Capture the cell that displays the provided text and extract its [x, y] central coordinate. 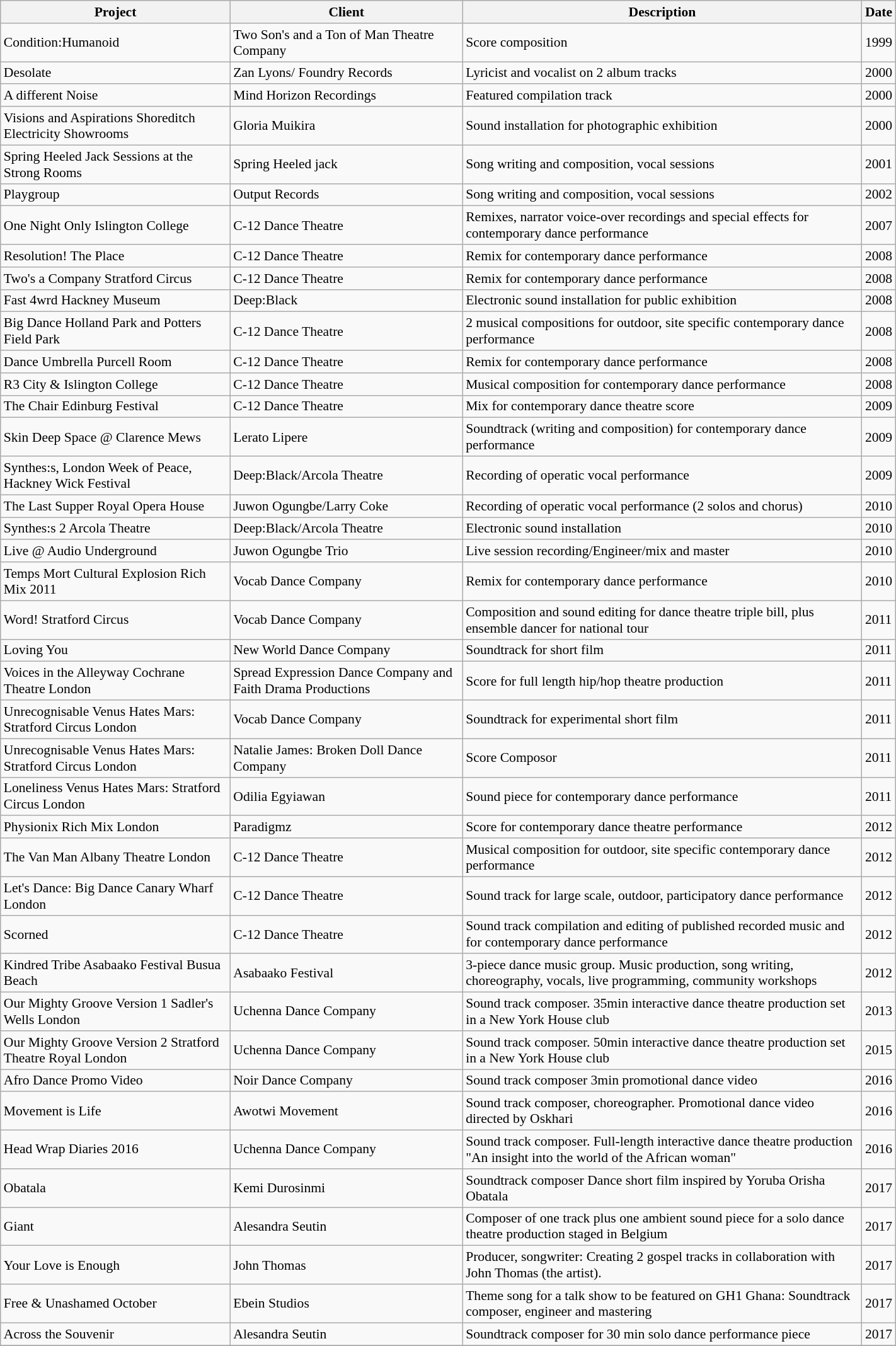
Your Love is Enough [115, 1265]
Kemi Durosinmi [347, 1188]
New World Dance Company [347, 650]
Live session recording/Engineer/mix and master [662, 551]
Movement is Life [115, 1112]
Recording of operatic vocal performance (2 solos and chorus) [662, 506]
Composition and sound editing for dance theatre triple bill, plus ensemble dancer for national tour [662, 620]
Across the Souvenir [115, 1334]
Electronic sound installation [662, 529]
Client [347, 12]
Obatala [115, 1188]
Skin Deep Space @ Clarence Mews [115, 437]
Natalie James: Broken Doll Dance Company [347, 757]
2 musical compositions for outdoor, site specific contemporary dance performance [662, 331]
Free & Unashamed October [115, 1303]
Asabaako Festival [347, 973]
Visions and Aspirations Shoreditch Electricity Showrooms [115, 126]
Our Mighty Groove Version 1 Sadler's Wells London [115, 1012]
Afro Dance Promo Video [115, 1081]
3-piece dance music group. Music production, song writing, choreography, vocals, live programming, community workshops [662, 973]
The Chair Edinburg Festival [115, 406]
R3 City & Islington College [115, 384]
Featured compilation track [662, 96]
Awotwi Movement [347, 1112]
Sound track for large scale, outdoor, participatory dance performance [662, 896]
Composer of one track plus one ambient sound piece for a solo dance theatre production staged in Belgium [662, 1226]
Soundtrack composer for 30 min solo dance performance piece [662, 1334]
Ebein Studios [347, 1303]
One Night Only Islington College [115, 226]
Sound piece for contemporary dance performance [662, 797]
Kindred Tribe Asabaako Festival Busua Beach [115, 973]
Scorned [115, 934]
Sound track composer. 35min interactive dance theatre production set in a New York House club [662, 1012]
The Last Supper Royal Opera House [115, 506]
Sound track composer. Full-length interactive dance theatre production "An insight into the world of the African woman" [662, 1149]
Musical composition for contemporary dance performance [662, 384]
Spread Expression Dance Company and Faith Drama Productions [347, 681]
Score for contemporary dance theatre performance [662, 827]
2002 [878, 195]
Let's Dance: Big Dance Canary Wharf London [115, 896]
Sound track composer. 50min interactive dance theatre production set in a New York House club [662, 1050]
Lerato Lipere [347, 437]
Temps Mort Cultural Explosion Rich Mix 2011 [115, 581]
A different Noise [115, 96]
Two's a Company Stratford Circus [115, 279]
Loving You [115, 650]
Resolution! The Place [115, 256]
2001 [878, 164]
Live @ Audio Underground [115, 551]
Spring Heeled Jack Sessions at the Strong Rooms [115, 164]
Theme song for a talk show to be featured on GH1 Ghana: Soundtrack composer, engineer and mastering [662, 1303]
Playgroup [115, 195]
Mind Horizon Recordings [347, 96]
Producer, songwriter: Creating 2 gospel tracks in collaboration with John Thomas (the artist). [662, 1265]
Loneliness Venus Hates Mars: Stratford Circus London [115, 797]
Lyricist and vocalist on 2 album tracks [662, 73]
Juwon Ogungbe/Larry Coke [347, 506]
Two Son's and a Ton of Man Theatre Company [347, 43]
Synthes:s 2 Arcola Theatre [115, 529]
Soundtrack for experimental short film [662, 720]
Sound track composer 3min promotional dance video [662, 1081]
Musical composition for outdoor, site specific contemporary dance performance [662, 857]
2015 [878, 1050]
Soundtrack for short film [662, 650]
2007 [878, 226]
1999 [878, 43]
Score for full length hip/hop theatre production [662, 681]
John Thomas [347, 1265]
Electronic sound installation for public exhibition [662, 301]
Our Mighty Groove Version 2 Stratford Theatre Royal London [115, 1050]
Physionix Rich Mix London [115, 827]
Big Dance Holland Park and Potters Field Park [115, 331]
Soundtrack (writing and composition) for contemporary dance performance [662, 437]
Paradigmz [347, 827]
Fast 4wrd Hackney Museum [115, 301]
Recording of operatic vocal performance [662, 475]
Gloria Muikira [347, 126]
Word! Stratford Circus [115, 620]
Score composition [662, 43]
Date [878, 12]
Description [662, 12]
Giant [115, 1226]
Soundtrack composer Dance short film inspired by Yoruba Orisha Obatala [662, 1188]
Spring Heeled jack [347, 164]
Sound installation for photographic exhibition [662, 126]
Zan Lyons/ Foundry Records [347, 73]
Odilia Egyiawan [347, 797]
Sound track composer, choreographer. Promotional dance video directed by Oskhari [662, 1112]
Head Wrap Diaries 2016 [115, 1149]
Condition:Humanoid [115, 43]
Dance Umbrella Purcell Room [115, 362]
Synthes:s, London Week of Peace, Hackney Wick Festival [115, 475]
Voices in the Alleyway Cochrane Theatre London [115, 681]
Juwon Ogungbe Trio [347, 551]
Desolate [115, 73]
Noir Dance Company [347, 1081]
Deep:Black [347, 301]
The Van Man Albany Theatre London [115, 857]
Mix for contemporary dance theatre score [662, 406]
Project [115, 12]
Remixes, narrator voice-over recordings and special effects for contemporary dance performance [662, 226]
Output Records [347, 195]
2013 [878, 1012]
Score Composor [662, 757]
Sound track compilation and editing of published recorded music and for contemporary dance performance [662, 934]
